Extract the (X, Y) coordinate from the center of the cell holding the provided text.  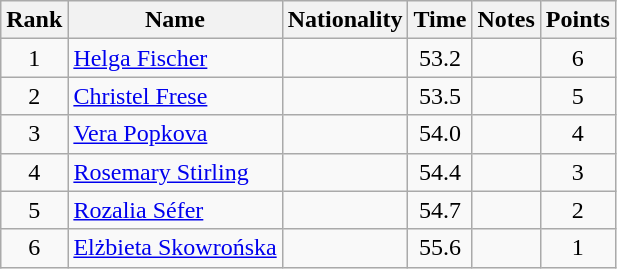
54.0 (440, 134)
53.5 (440, 96)
Notes (506, 20)
Name (175, 20)
53.2 (440, 58)
54.4 (440, 172)
Rozalia Séfer (175, 210)
Christel Frese (175, 96)
54.7 (440, 210)
Time (440, 20)
55.6 (440, 248)
Points (578, 20)
Elżbieta Skowrońska (175, 248)
Rosemary Stirling (175, 172)
Helga Fischer (175, 58)
Nationality (345, 20)
Vera Popkova (175, 134)
Rank (34, 20)
